Find where the given text appears and provide that cell's center as [X, Y] coordinate. 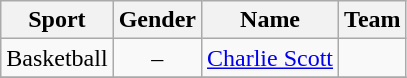
Basketball [57, 58]
Team [373, 20]
Name [270, 20]
– [157, 58]
Sport [57, 20]
Charlie Scott [270, 58]
Gender [157, 20]
